Detect which cell encompasses the target text, then output its (X, Y) center coordinate. 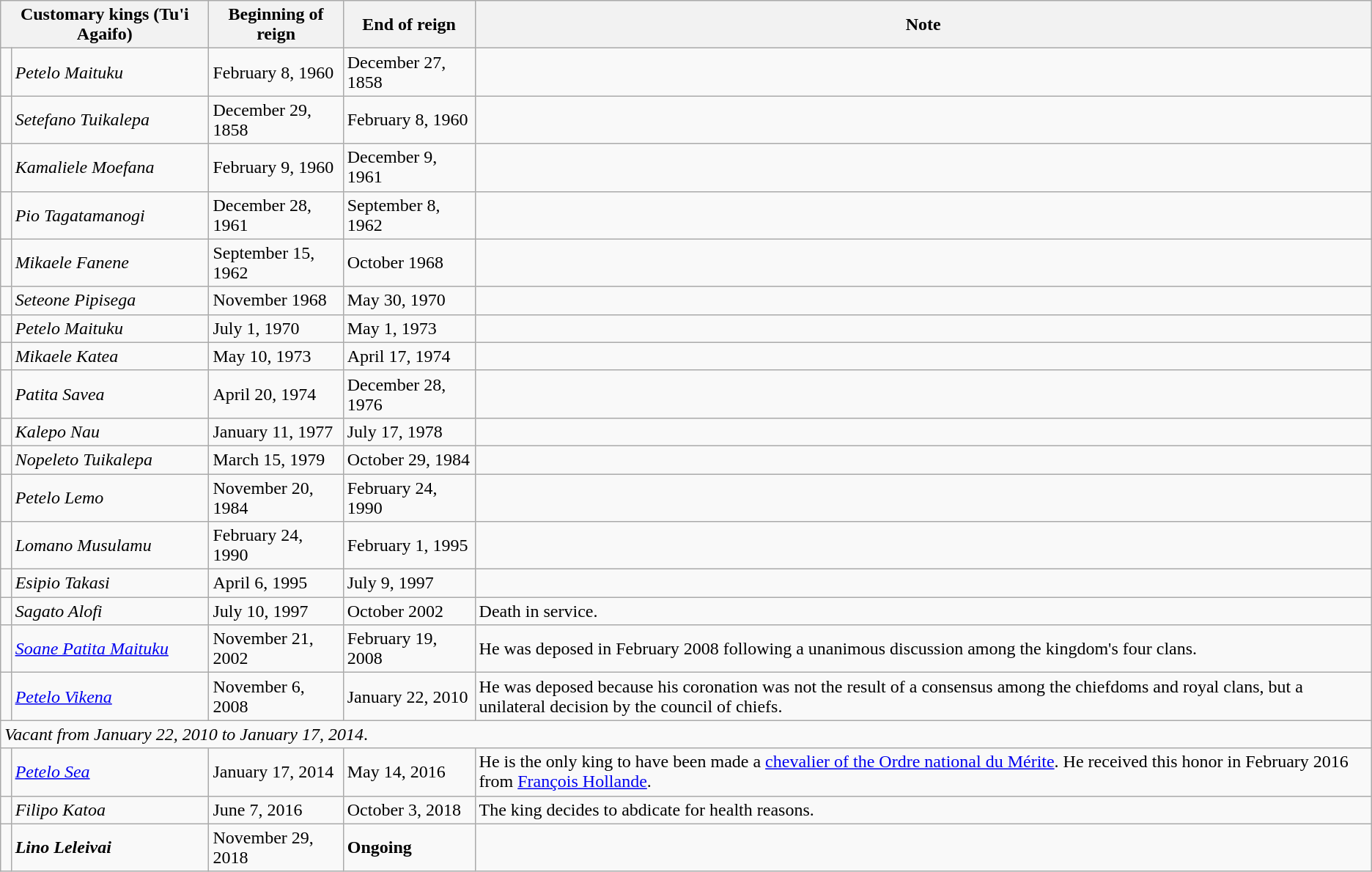
October 1968 (409, 262)
June 7, 2016 (276, 810)
September 8, 1962 (409, 215)
Mikaele Katea (110, 356)
Patita Savea (110, 394)
May 14, 2016 (409, 772)
November 6, 2008 (276, 696)
May 30, 1970 (409, 300)
January 11, 1977 (276, 432)
April 17, 1974 (409, 356)
July 1, 1970 (276, 328)
Note (923, 25)
Esipio Takasi (110, 583)
July 10, 1997 (276, 611)
Petelo Vikena (110, 696)
Lomano Musulamu (110, 545)
December 27, 1858 (409, 72)
Setefano Tuikalepa (110, 120)
April 20, 1974 (276, 394)
April 6, 1995 (276, 583)
Soane Patita Maituku (110, 649)
Pio Tagatamanogi (110, 215)
Filipo Katoa (110, 810)
Sagato Alofi (110, 611)
July 9, 1997 (409, 583)
Mikaele Fanene (110, 262)
He is the only king to have been made a chevalier of the Ordre national du Mérite. He received this honor in February 2016 from François Hollande. (923, 772)
February 1, 1995 (409, 545)
Kalepo Nau (110, 432)
January 17, 2014 (276, 772)
December 9, 1961 (409, 167)
Ongoing (409, 847)
December 29, 1858 (276, 120)
Death in service. (923, 611)
March 15, 1979 (276, 459)
November 1968 (276, 300)
Nopeleto Tuikalepa (110, 459)
January 22, 2010 (409, 696)
End of reign (409, 25)
December 28, 1976 (409, 394)
September 15, 1962 (276, 262)
The king decides to abdicate for health reasons. (923, 810)
He was deposed in February 2008 following a unanimous discussion among the kingdom's four clans. (923, 649)
Petelo Sea (110, 772)
February 9, 1960 (276, 167)
July 17, 1978 (409, 432)
Petelo Lemo (110, 497)
Customary kings (Tu'i Agaifo) (105, 25)
October 3, 2018 (409, 810)
November 29, 2018 (276, 847)
October 29, 1984 (409, 459)
October 2002 (409, 611)
May 10, 1973 (276, 356)
May 1, 1973 (409, 328)
Beginning of reign (276, 25)
Seteone Pipisega (110, 300)
November 21, 2002 (276, 649)
Lino Leleivai (110, 847)
November 20, 1984 (276, 497)
Vacant from January 22, 2010 to January 17, 2014. (686, 734)
February 19, 2008 (409, 649)
Kamaliele Moefana (110, 167)
December 28, 1961 (276, 215)
